Extract the [x, y] coordinate from the center of the cell holding the provided text.  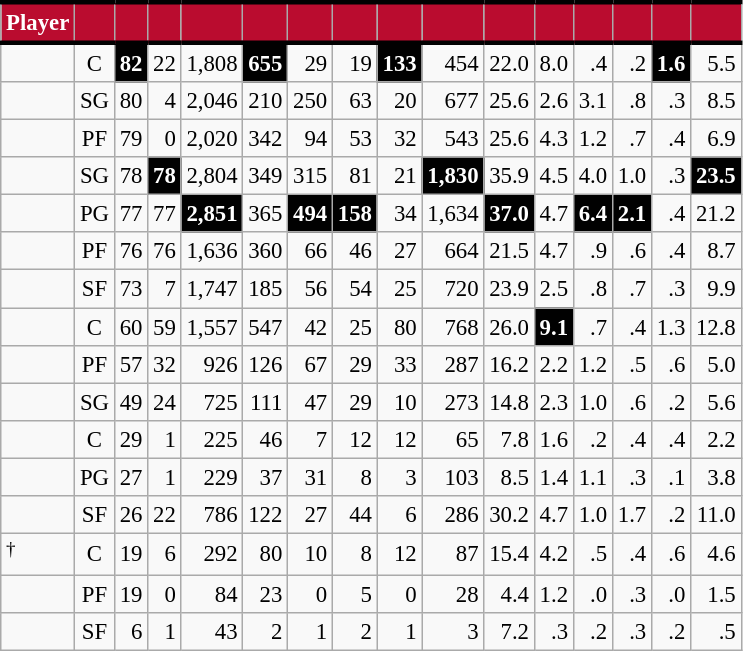
94 [310, 139]
28 [453, 594]
37 [266, 477]
5.5 [716, 62]
26 [130, 515]
926 [212, 364]
23 [266, 594]
23.9 [509, 289]
34 [400, 214]
4.3 [554, 139]
786 [212, 515]
8.7 [716, 251]
5.0 [716, 364]
1.3 [672, 327]
229 [212, 477]
2.5 [554, 289]
30.2 [509, 515]
43 [212, 632]
250 [310, 101]
57 [130, 364]
31 [310, 477]
81 [354, 176]
1,747 [212, 289]
8.0 [554, 62]
768 [453, 327]
.9 [592, 251]
122 [266, 515]
4 [164, 101]
1.5 [716, 594]
44 [354, 515]
133 [400, 62]
6.9 [716, 139]
7.2 [509, 632]
.1 [672, 477]
342 [266, 139]
23.5 [716, 176]
4.4 [509, 594]
677 [453, 101]
4.2 [554, 554]
21.2 [716, 214]
12.8 [716, 327]
22.0 [509, 62]
16.2 [509, 364]
66 [310, 251]
15.4 [509, 554]
2,851 [212, 214]
2.1 [632, 214]
2,046 [212, 101]
26.0 [509, 327]
315 [310, 176]
494 [310, 214]
3.8 [716, 477]
47 [310, 402]
14.8 [509, 402]
9.1 [554, 327]
210 [266, 101]
67 [310, 364]
1,634 [453, 214]
21.5 [509, 251]
56 [310, 289]
49 [130, 402]
273 [453, 402]
286 [453, 515]
360 [266, 251]
365 [266, 214]
287 [453, 364]
60 [130, 327]
1.7 [632, 515]
Player [38, 22]
20 [400, 101]
185 [266, 289]
126 [266, 364]
82 [130, 62]
63 [354, 101]
59 [164, 327]
37.0 [509, 214]
54 [354, 289]
158 [354, 214]
5 [354, 594]
† [38, 554]
1,636 [212, 251]
5.6 [716, 402]
1,808 [212, 62]
655 [266, 62]
547 [266, 327]
73 [130, 289]
725 [212, 402]
225 [212, 439]
6.4 [592, 214]
292 [212, 554]
4.0 [592, 176]
21 [400, 176]
2.3 [554, 402]
454 [453, 62]
1.1 [592, 477]
349 [266, 176]
9.9 [716, 289]
87 [453, 554]
35.9 [509, 176]
2,020 [212, 139]
543 [453, 139]
42 [310, 327]
7.8 [509, 439]
1,830 [453, 176]
103 [453, 477]
111 [266, 402]
33 [400, 364]
664 [453, 251]
720 [453, 289]
4.6 [716, 554]
65 [453, 439]
2.6 [554, 101]
79 [130, 139]
1,557 [212, 327]
2,804 [212, 176]
3.1 [592, 101]
11.0 [716, 515]
84 [212, 594]
53 [354, 139]
4.5 [554, 176]
24 [164, 402]
1.4 [554, 477]
